Detect which cell encompasses the target text, then output its (X, Y) center coordinate. 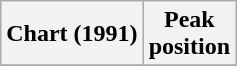
Chart (1991) (72, 34)
Peakposition (189, 34)
